Extract the (X, Y) coordinate from the center of the cell holding the provided text.  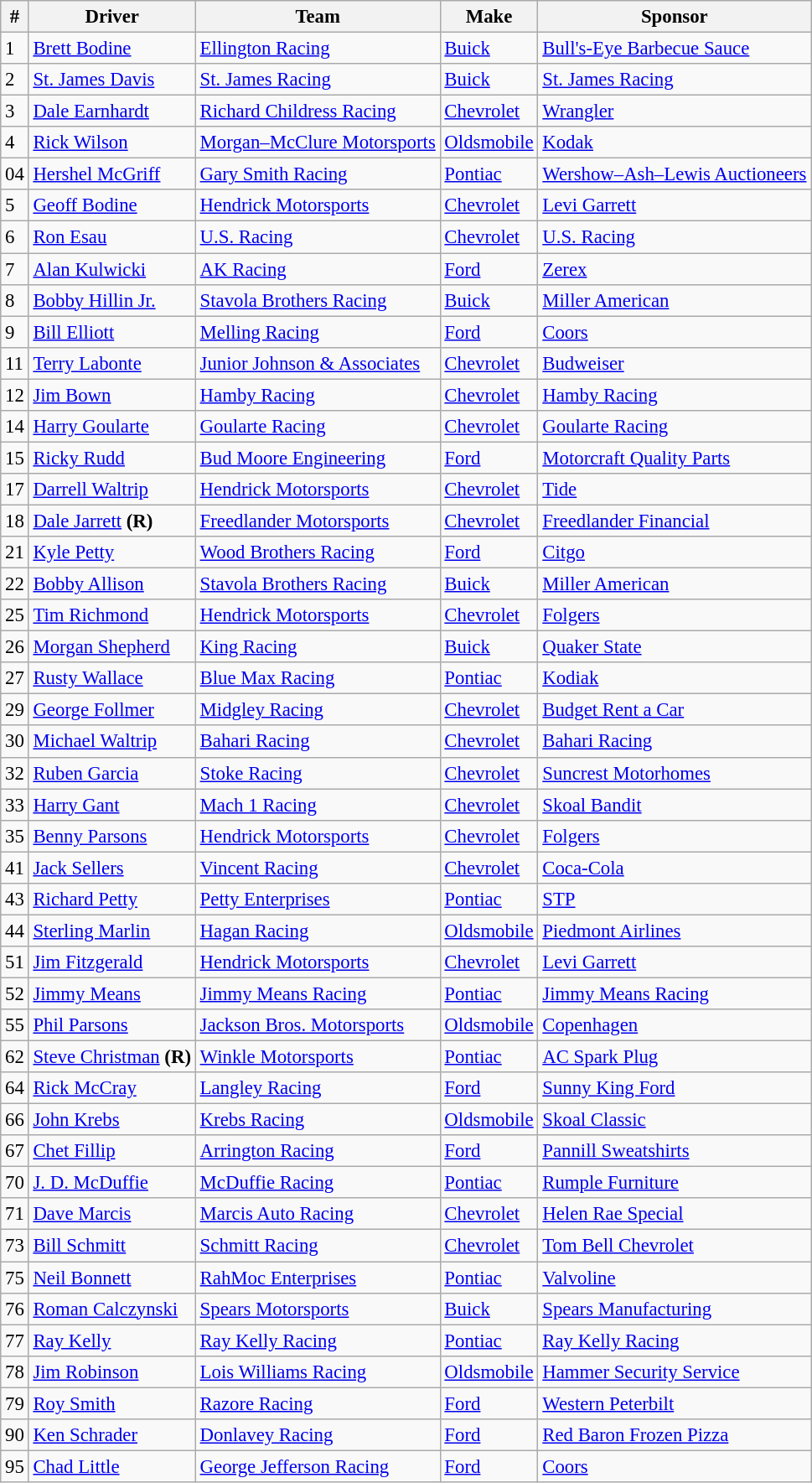
75 (15, 1278)
Skoal Classic (675, 1120)
Mach 1 Racing (318, 805)
Copenhagen (675, 1025)
35 (15, 836)
Ricky Rudd (112, 458)
Jack Sellers (112, 868)
Benny Parsons (112, 836)
AC Spark Plug (675, 1057)
Darrell Waltrip (112, 490)
Western Peterbilt (675, 1403)
Kodiak (675, 678)
Hershel McGriff (112, 174)
Coca-Cola (675, 868)
AK Racing (318, 269)
Dave Marcis (112, 1215)
Team (318, 17)
Valvoline (675, 1278)
Jimmy Means (112, 993)
Roman Calczynski (112, 1309)
Arrington Racing (318, 1151)
5 (15, 205)
Bull's-Eye Barbecue Sauce (675, 49)
# (15, 17)
4 (15, 143)
Jim Fitzgerald (112, 962)
Chad Little (112, 1466)
Bill Schmitt (112, 1246)
26 (15, 647)
Morgan–McClure Motorsports (318, 143)
Terry Labonte (112, 363)
Rusty Wallace (112, 678)
Schmitt Racing (318, 1246)
15 (15, 458)
Wood Brothers Racing (318, 552)
Spears Motorsports (318, 1309)
Ray Kelly (112, 1340)
Ron Esau (112, 237)
STP (675, 900)
Jim Bown (112, 395)
Stoke Racing (318, 773)
73 (15, 1246)
21 (15, 552)
Kodak (675, 143)
Budget Rent a Car (675, 710)
Donlavey Racing (318, 1435)
22 (15, 584)
Kyle Petty (112, 552)
76 (15, 1309)
11 (15, 363)
78 (15, 1372)
7 (15, 269)
Quaker State (675, 647)
Helen Rae Special (675, 1215)
Melling Racing (318, 332)
Piedmont Airlines (675, 931)
Sponsor (675, 17)
Budweiser (675, 363)
George Follmer (112, 710)
Michael Waltrip (112, 742)
77 (15, 1340)
33 (15, 805)
Ellington Racing (318, 49)
Bobby Hillin Jr. (112, 300)
66 (15, 1120)
27 (15, 678)
Ken Schrader (112, 1435)
17 (15, 490)
Pannill Sweatshirts (675, 1151)
King Racing (318, 647)
Krebs Racing (318, 1120)
Make (489, 17)
Geoff Bodine (112, 205)
90 (15, 1435)
RahMoc Enterprises (318, 1278)
12 (15, 395)
Petty Enterprises (318, 900)
Jackson Bros. Motorsports (318, 1025)
Sterling Marlin (112, 931)
41 (15, 868)
Neil Bonnett (112, 1278)
18 (15, 521)
43 (15, 900)
44 (15, 931)
Wrangler (675, 111)
Lois Williams Racing (318, 1372)
71 (15, 1215)
Sunny King Ford (675, 1088)
30 (15, 742)
Freedlander Motorsports (318, 521)
Tim Richmond (112, 615)
6 (15, 237)
3 (15, 111)
Rick McCray (112, 1088)
Midgley Racing (318, 710)
8 (15, 300)
Phil Parsons (112, 1025)
Rick Wilson (112, 143)
Jim Robinson (112, 1372)
51 (15, 962)
Tom Bell Chevrolet (675, 1246)
1 (15, 49)
Junior Johnson & Associates (318, 363)
J. D. McDuffie (112, 1183)
Spears Manufacturing (675, 1309)
Winkle Motorsports (318, 1057)
Richard Childress Racing (318, 111)
Harry Goularte (112, 427)
John Krebs (112, 1120)
Motorcraft Quality Parts (675, 458)
Brett Bodine (112, 49)
25 (15, 615)
Wershow–Ash–Lewis Auctioneers (675, 174)
Bobby Allison (112, 584)
52 (15, 993)
04 (15, 174)
Alan Kulwicki (112, 269)
Roy Smith (112, 1403)
Gary Smith Racing (318, 174)
Bill Elliott (112, 332)
29 (15, 710)
Langley Racing (318, 1088)
St. James Davis (112, 80)
70 (15, 1183)
Red Baron Frozen Pizza (675, 1435)
Skoal Bandit (675, 805)
Richard Petty (112, 900)
64 (15, 1088)
Razore Racing (318, 1403)
Citgo (675, 552)
14 (15, 427)
2 (15, 80)
Zerex (675, 269)
Morgan Shepherd (112, 647)
Freedlander Financial (675, 521)
Blue Max Racing (318, 678)
Hagan Racing (318, 931)
32 (15, 773)
Vincent Racing (318, 868)
9 (15, 332)
Tide (675, 490)
Dale Earnhardt (112, 111)
62 (15, 1057)
Steve Christman (R) (112, 1057)
Dale Jarrett (R) (112, 521)
67 (15, 1151)
Harry Gant (112, 805)
Driver (112, 17)
55 (15, 1025)
George Jefferson Racing (318, 1466)
95 (15, 1466)
Rumple Furniture (675, 1183)
Hammer Security Service (675, 1372)
Chet Fillip (112, 1151)
Ruben Garcia (112, 773)
Suncrest Motorhomes (675, 773)
Marcis Auto Racing (318, 1215)
79 (15, 1403)
McDuffie Racing (318, 1183)
Bud Moore Engineering (318, 458)
